Return [x, y] of the center of cell containing provided text 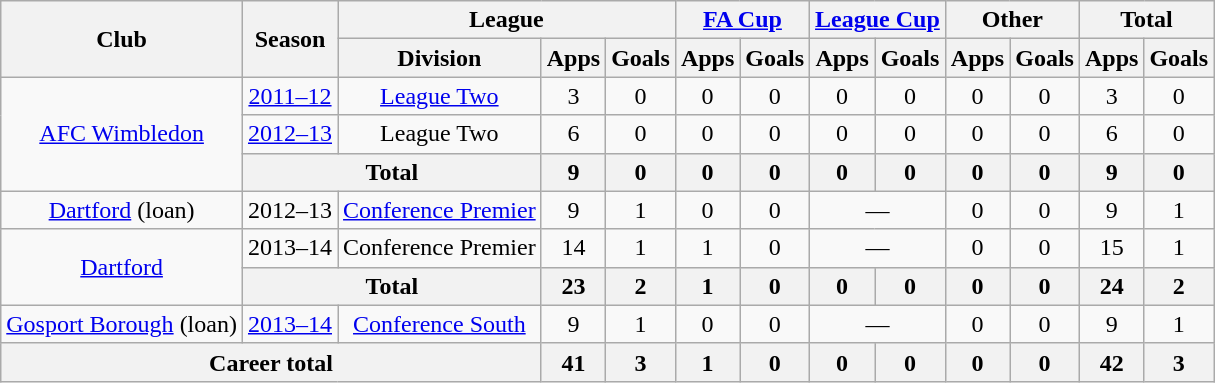
Club [122, 39]
Dartford [122, 267]
41 [573, 362]
23 [573, 286]
FA Cup [742, 20]
AFC Wimbledon [122, 134]
Dartford (loan) [122, 210]
24 [1111, 286]
2011–12 [290, 96]
Division [440, 58]
League [507, 20]
Career total [271, 362]
Conference South [440, 324]
Other [1012, 20]
42 [1111, 362]
League Cup [878, 20]
15 [1111, 248]
Season [290, 39]
14 [573, 248]
Gosport Borough (loan) [122, 324]
